Extract the [x, y] coordinate from the center of the cell holding the provided text.  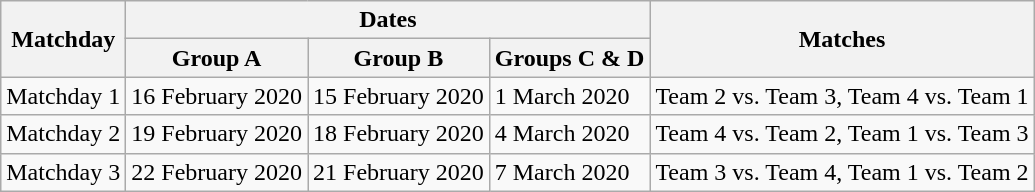
Matches [842, 39]
18 February 2020 [399, 134]
Matchday [64, 39]
19 February 2020 [217, 134]
Matchday 2 [64, 134]
22 February 2020 [217, 172]
15 February 2020 [399, 96]
Dates [388, 20]
Team 4 vs. Team 2, Team 1 vs. Team 3 [842, 134]
1 March 2020 [570, 96]
Group B [399, 58]
21 February 2020 [399, 172]
Matchday 1 [64, 96]
16 February 2020 [217, 96]
Group A [217, 58]
Matchday 3 [64, 172]
7 March 2020 [570, 172]
Team 3 vs. Team 4, Team 1 vs. Team 2 [842, 172]
4 March 2020 [570, 134]
Groups C & D [570, 58]
Team 2 vs. Team 3, Team 4 vs. Team 1 [842, 96]
